Return the [X, Y] coordinate for the center point of the cell that contains the specified text.  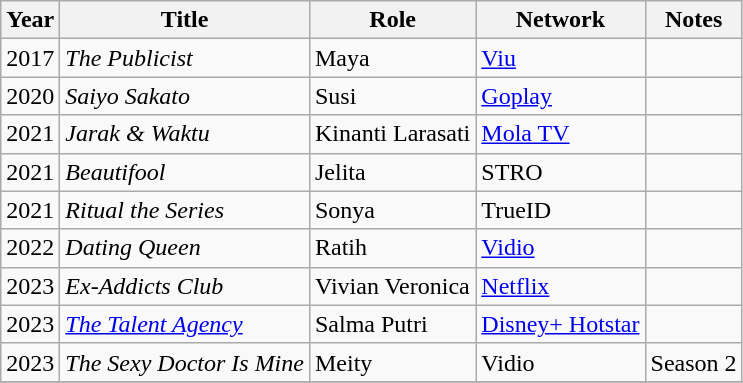
Dating Queen [185, 248]
2017 [30, 58]
Role [392, 20]
Mola TV [560, 134]
Salma Putri [392, 324]
Netflix [560, 286]
2020 [30, 96]
Ratih [392, 248]
Beautifool [185, 172]
Title [185, 20]
Notes [694, 20]
Kinanti Larasati [392, 134]
The Talent Agency [185, 324]
Jarak & Waktu [185, 134]
Goplay [560, 96]
Meity [392, 362]
STRO [560, 172]
Viu [560, 58]
Saiyo Sakato [185, 96]
Susi [392, 96]
Year [30, 20]
Vivian Veronica [392, 286]
Ex-Addicts Club [185, 286]
TrueID [560, 210]
Maya [392, 58]
Disney+ Hotstar [560, 324]
Jelita [392, 172]
The Publicist [185, 58]
Ritual the Series [185, 210]
Sonya [392, 210]
The Sexy Doctor Is Mine [185, 362]
2022 [30, 248]
Network [560, 20]
Season 2 [694, 362]
